Locate the cell with the specified text and output its (x, y) center coordinate. 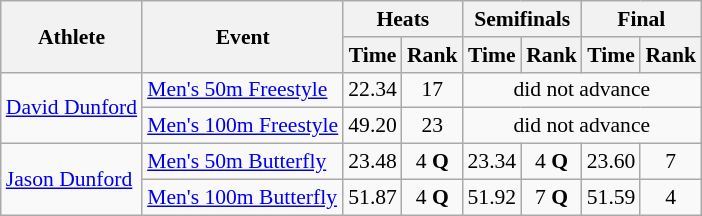
23.34 (492, 162)
51.92 (492, 197)
17 (432, 90)
51.59 (612, 197)
Men's 50m Freestyle (242, 90)
23.48 (372, 162)
Men's 100m Freestyle (242, 126)
Heats (402, 19)
7 Q (552, 197)
David Dunford (72, 108)
Event (242, 36)
Jason Dunford (72, 180)
23.60 (612, 162)
Athlete (72, 36)
22.34 (372, 90)
Men's 50m Butterfly (242, 162)
23 (432, 126)
51.87 (372, 197)
7 (670, 162)
49.20 (372, 126)
Semifinals (522, 19)
Final (642, 19)
4 (670, 197)
Men's 100m Butterfly (242, 197)
